Provide the (x, y) coordinate of the cell's center where the given text is located.  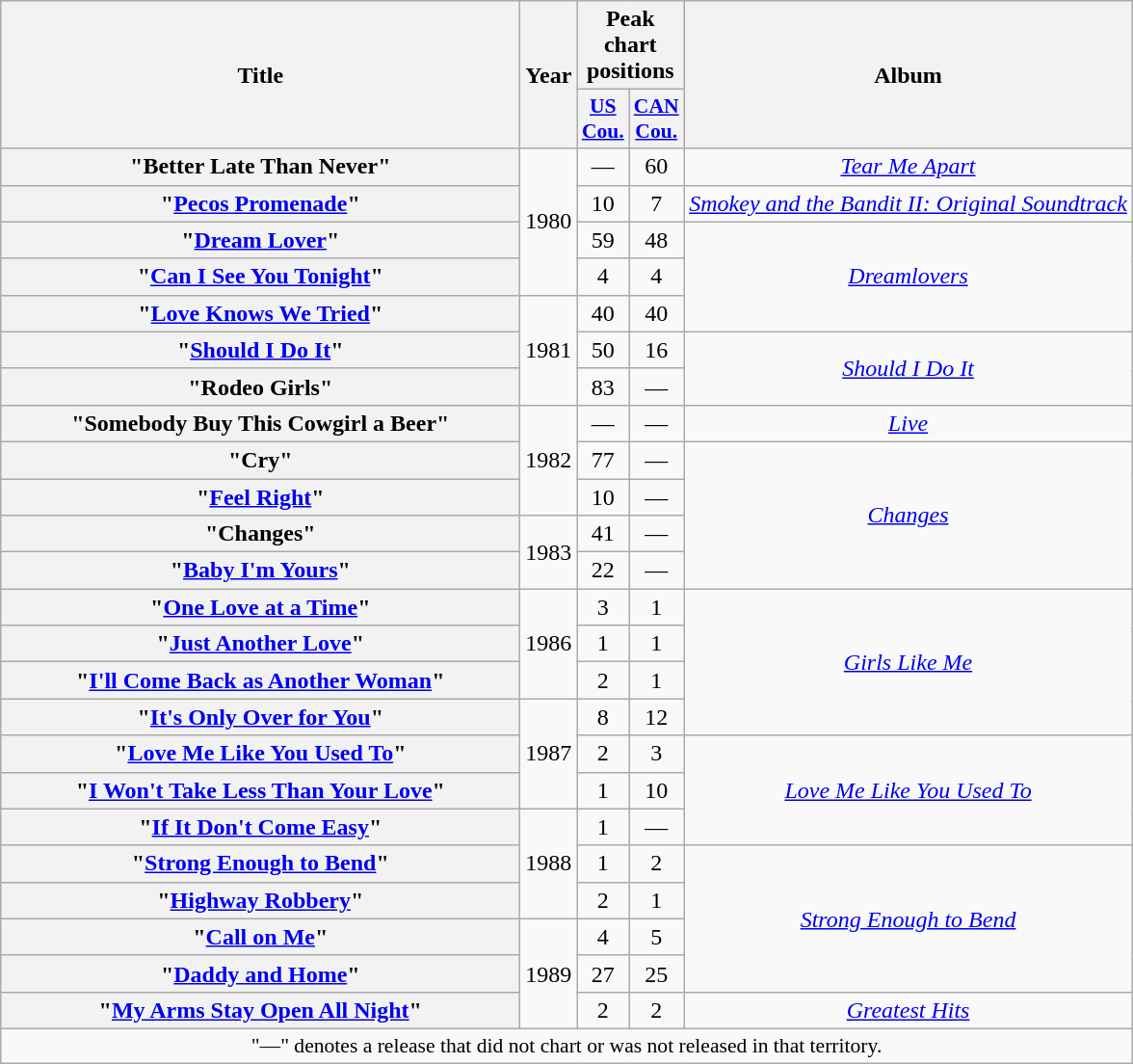
1989 (549, 973)
"Can I See You Tonight" (260, 277)
"If It Don't Come Easy" (260, 827)
8 (603, 717)
"Daddy and Home" (260, 973)
"Call on Me" (260, 937)
Love Me Like You Used To (909, 790)
"It's Only Over for You" (260, 717)
Album (909, 75)
7 (657, 203)
"Better Late Than Never" (260, 167)
"Feel Right" (260, 496)
1981 (549, 350)
Dreamlovers (909, 277)
Changes (909, 515)
Title (260, 75)
1983 (549, 552)
CANCou. (657, 120)
"I Won't Take Less Than Your Love" (260, 790)
5 (657, 937)
22 (603, 571)
"Love Me Like You Used To" (260, 754)
Should I Do It (909, 368)
"Just Another Love" (260, 644)
12 (657, 717)
1980 (549, 222)
60 (657, 167)
"I'll Come Back as Another Woman" (260, 680)
"Should I Do It" (260, 350)
"—" denotes a release that did not chart or was not released in that territory. (566, 1046)
1986 (549, 644)
"Highway Robbery" (260, 900)
"Somebody Buy This Cowgirl a Beer" (260, 423)
Greatest Hits (909, 1010)
Tear Me Apart (909, 167)
Live (909, 423)
16 (657, 350)
Girls Like Me (909, 662)
"Strong Enough to Bend" (260, 864)
41 (603, 534)
1987 (549, 754)
Smokey and the Bandit II: Original Soundtrack (909, 203)
"Changes" (260, 534)
27 (603, 973)
"Cry" (260, 460)
1988 (549, 864)
"Baby I'm Yours" (260, 571)
Strong Enough to Bend (909, 918)
"Dream Lover" (260, 240)
"Rodeo Girls" (260, 386)
83 (603, 386)
1982 (549, 460)
Year (549, 75)
"One Love at a Time" (260, 607)
48 (657, 240)
"My Arms Stay Open All Night" (260, 1010)
"Pecos Promenade" (260, 203)
Peak chartpositions (630, 45)
50 (603, 350)
77 (603, 460)
25 (657, 973)
USCou. (603, 120)
"Love Knows We Tried" (260, 313)
59 (603, 240)
